Detect which cell encompasses the target text, then output its [X, Y] center coordinate. 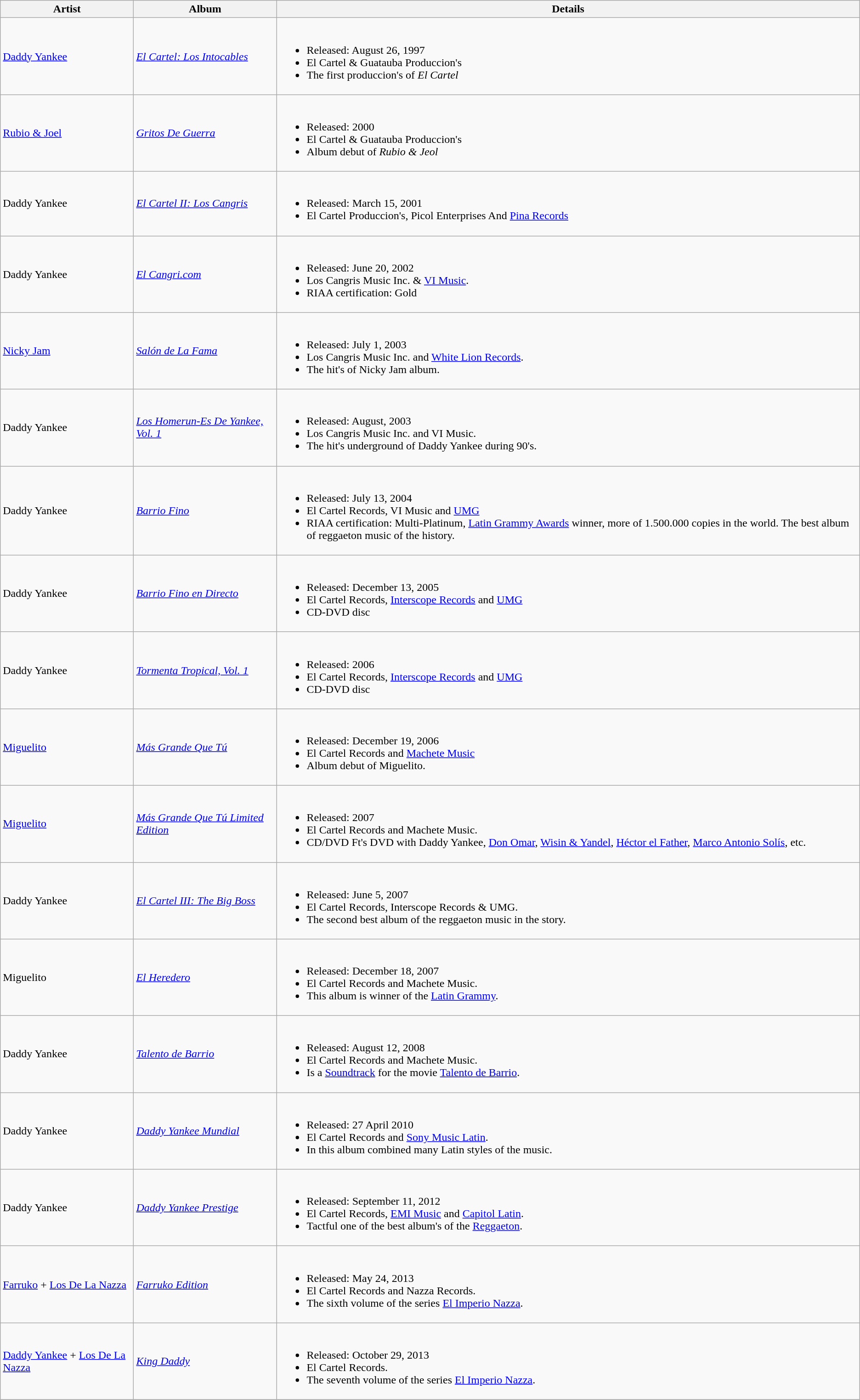
Released: May 24, 2013El Cartel Records and Nazza Records.The sixth volume of the series El Imperio Nazza. [568, 1285]
El Cartel II: Los Cangris [205, 204]
Released: 2006El Cartel Records, Interscope Records and UMGCD-DVD disc [568, 670]
El Cangri.com [205, 274]
Más Grande Que Tú Limited Edition [205, 823]
Released: October 29, 2013El Cartel Records.The seventh volume of the series El Imperio Nazza. [568, 1361]
Released: June 20, 2002Los Cangris Music Inc. & VI Music.RIAA certification: Gold [568, 274]
Released: September 11, 2012El Cartel Records, EMI Music and Capitol Latin.Tactful one of the best album's of the Reggaeton. [568, 1207]
Rubio & Joel [67, 133]
Released: July 1, 2003Los Cangris Music Inc. and White Lion Records.The hit's of Nicky Jam album. [568, 351]
Más Grande Que Tú [205, 747]
Barrio Fino en Directo [205, 594]
Artist [67, 9]
Released: 2000El Cartel & Guatauba Produccion'sAlbum debut of Rubio & Jeol [568, 133]
Released: August, 2003Los Cangris Music Inc. and VI Music.The hit's underground of Daddy Yankee during 90's. [568, 427]
Details [568, 9]
King Daddy [205, 1361]
Released: March 15, 2001El Cartel Produccion's, Picol Enterprises And Pina Records [568, 204]
Released: 27 April 2010El Cartel Records and Sony Music Latin.In this album combined many Latin styles of the music. [568, 1131]
Tormenta Tropical, Vol. 1 [205, 670]
Farruko + Los De La Nazza [67, 1285]
Released: December 18, 2007El Cartel Records and Machete Music.This album is winner of the Latin Grammy. [568, 978]
Salón de La Fama [205, 351]
El Heredero [205, 978]
Daddy Yankee Prestige [205, 1207]
Released: August 26, 1997El Cartel & Guatauba Produccion'sThe first produccion's of El Cartel [568, 56]
Released: August 12, 2008El Cartel Records and Machete Music.Is a Soundtrack for the movie Talento de Barrio. [568, 1054]
Los Homerun-Es De Yankee, Vol. 1 [205, 427]
Barrio Fino [205, 510]
Daddy Yankee Mundial [205, 1131]
Daddy Yankee + Los De La Nazza [67, 1361]
Nicky Jam [67, 351]
Gritos De Guerra [205, 133]
El Cartel: Los Intocables [205, 56]
Released: June 5, 2007El Cartel Records, Interscope Records & UMG.The second best album of the reggaeton music in the story. [568, 901]
Album [205, 9]
Released: December 13, 2005El Cartel Records, Interscope Records and UMGCD-DVD disc [568, 594]
Released: December 19, 2006El Cartel Records and Machete MusicAlbum debut of Miguelito. [568, 747]
Farruko Edition [205, 1285]
El Cartel III: The Big Boss [205, 901]
Talento de Barrio [205, 1054]
